Identify which cell holds the provided text, then report its (x, y) central coordinate. 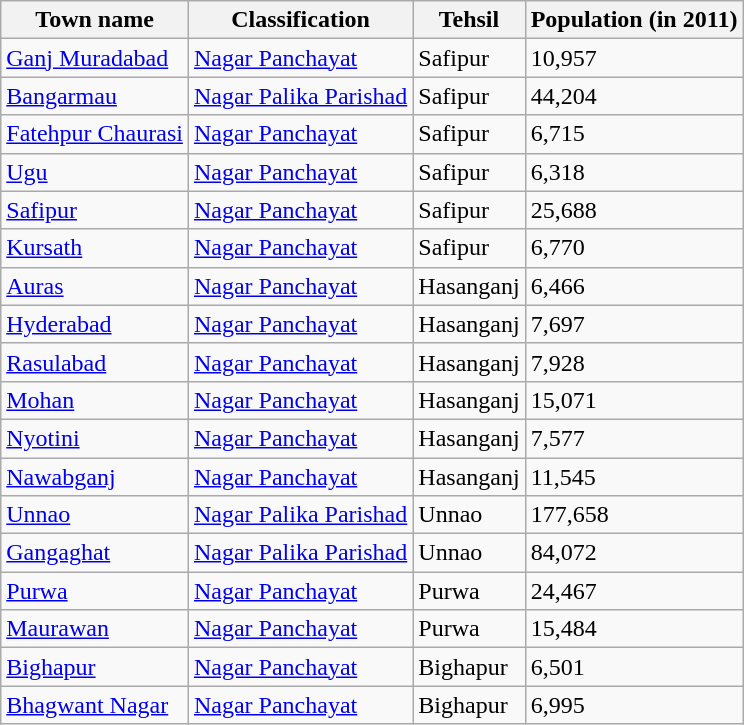
11,545 (634, 477)
24,467 (634, 591)
Maurawan (95, 629)
Mohan (95, 400)
Bangarmau (95, 96)
Gangaghat (95, 553)
Bhagwant Nagar (95, 705)
7,577 (634, 438)
25,688 (634, 210)
15,484 (634, 629)
177,658 (634, 515)
Hyderabad (95, 324)
Nyotini (95, 438)
Classification (300, 20)
7,928 (634, 362)
6,466 (634, 286)
6,770 (634, 248)
Kursath (95, 248)
44,204 (634, 96)
Nawabganj (95, 477)
6,995 (634, 705)
Ganj Muradabad (95, 58)
Population (in 2011) (634, 20)
Ugu (95, 172)
7,697 (634, 324)
Auras (95, 286)
Town name (95, 20)
Tehsil (469, 20)
15,071 (634, 400)
84,072 (634, 553)
6,318 (634, 172)
6,501 (634, 667)
10,957 (634, 58)
Rasulabad (95, 362)
6,715 (634, 134)
Fatehpur Chaurasi (95, 134)
